Determine the (x, y) coordinate at the center of the cell enclosing the given text.  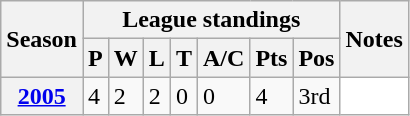
Pos (316, 58)
W (126, 58)
Season (42, 39)
Pts (272, 58)
League standings (210, 20)
T (184, 58)
3rd (316, 96)
A/C (223, 58)
P (95, 58)
L (156, 58)
Notes (374, 39)
2005 (42, 96)
